Extract the (X, Y) coordinate from the center of the cell holding the provided text.  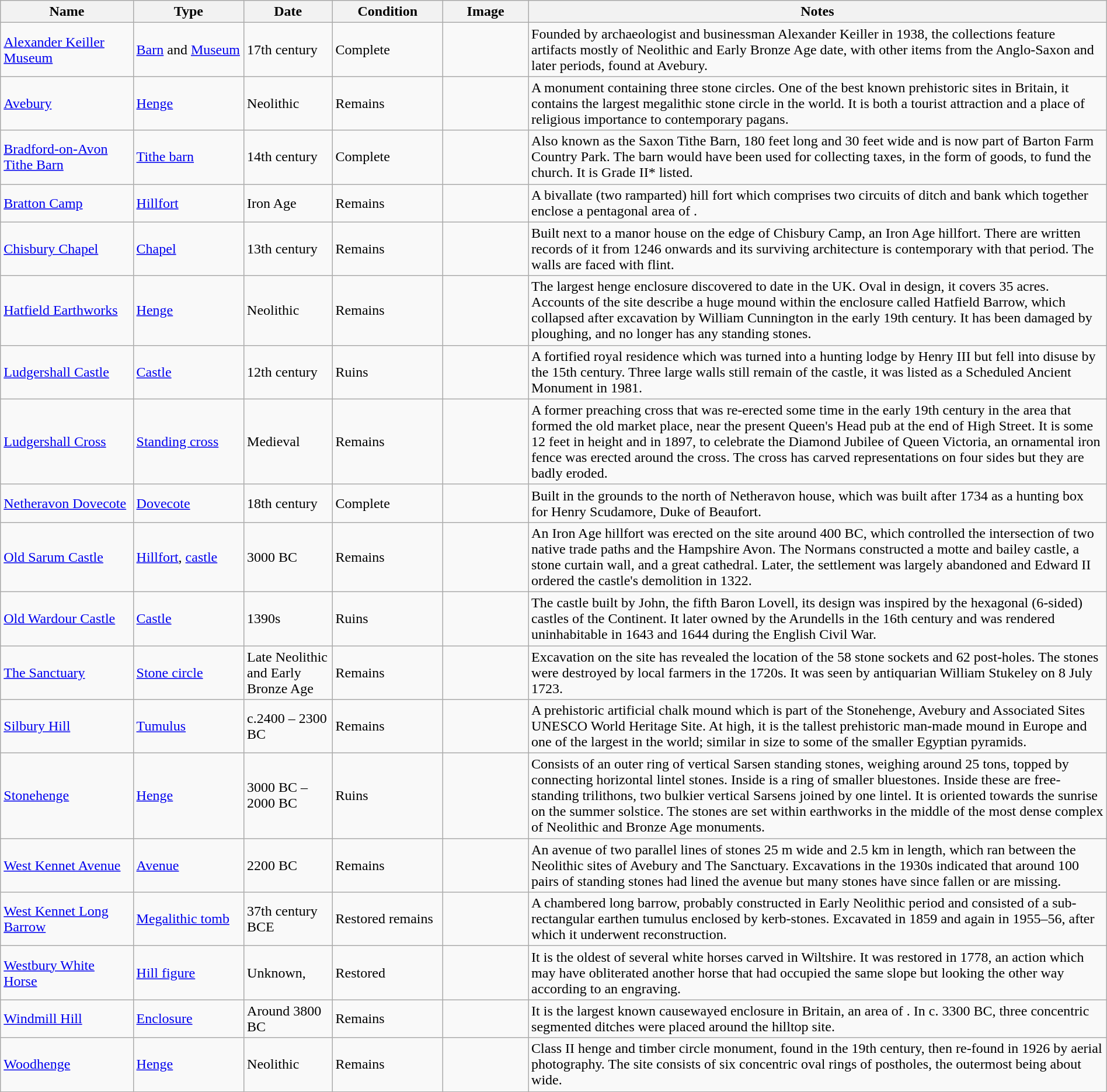
Woodhenge (67, 1065)
Type (188, 12)
c.2400 – 2300 BC (288, 726)
Built in the grounds to the north of Netheravon house, which was built after 1734 as a hunting box for Henry Scudamore, Duke of Beaufort. (817, 503)
Restored (388, 973)
17th century (288, 50)
Date (288, 12)
Ludgershall Castle (67, 372)
3000 BC (288, 557)
Condition (388, 12)
West Kennet Avenue (67, 865)
West Kennet Long Barrow (67, 919)
18th century (288, 503)
Megalithic tomb (188, 919)
Tithe barn (188, 157)
Ludgershall Cross (67, 441)
1390s (288, 618)
Dovecote (188, 503)
Chapel (188, 249)
Barn and Museum (188, 50)
Chisbury Chapel (67, 249)
Netheravon Dovecote (67, 503)
Hillfort (188, 203)
Hillfort, castle (188, 557)
Enclosure (188, 1018)
37th century BCE (288, 919)
Stonehenge (67, 796)
Hatfield Earthworks (67, 311)
The Sanctuary (67, 673)
Old Wardour Castle (67, 618)
3000 BC – 2000 BC (288, 796)
Windmill Hill (67, 1018)
Late Neolithic and Early Bronze Age (288, 673)
Bradford-on-Avon Tithe Barn (67, 157)
Bratton Camp (67, 203)
13th century (288, 249)
Silbury Hill (67, 726)
Restored remains (388, 919)
Tumulus (188, 726)
Avebury (67, 103)
Name (67, 12)
Standing cross (188, 441)
A bivallate (two ramparted) hill fort which comprises two circuits of ditch and bank which together enclose a pentagonal area of . (817, 203)
Alexander Keiller Museum (67, 50)
Medieval (288, 441)
Image (486, 12)
Around 3800 BC (288, 1018)
Avenue (188, 865)
Unknown, (288, 973)
Stone circle (188, 673)
14th century (288, 157)
Notes (817, 12)
Iron Age (288, 203)
Old Sarum Castle (67, 557)
2200 BC (288, 865)
Hill figure (188, 973)
12th century (288, 372)
Westbury White Horse (67, 973)
